Extract the [x, y] coordinate from the center of the cell holding the provided text.  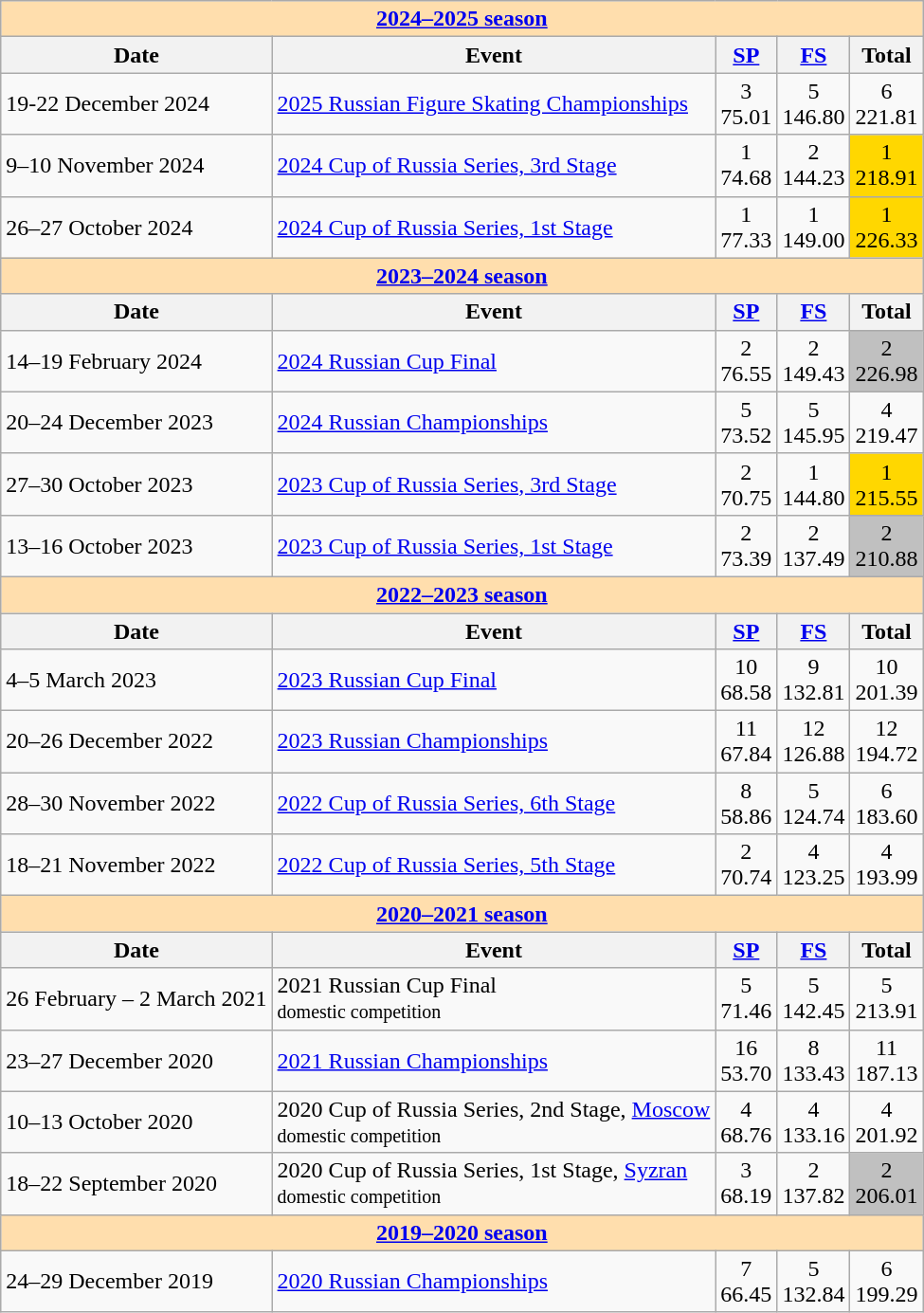
2 73.39 [747, 546]
3 68.19 [747, 1183]
18–22 September 2020 [136, 1183]
8 58.86 [747, 804]
1 218.91 [887, 165]
2019–2020 season [462, 1232]
2020–2021 season [462, 914]
2020 Cup of Russia Series, 2nd Stage, Moscow domestic competition [494, 1122]
27–30 October 2023 [136, 483]
4 123.25 [813, 865]
14–19 February 2024 [136, 360]
5 132.84 [813, 1282]
2 70.74 [747, 865]
1 215.55 [887, 483]
6 221.81 [887, 104]
1 74.68 [747, 165]
10 68.58 [747, 681]
8 133.43 [813, 1060]
2023 Russian Cup Final [494, 681]
2022 Cup of Russia Series, 5th Stage [494, 865]
1 149.00 [813, 228]
6 183.60 [887, 804]
16 53.70 [747, 1060]
26 February – 2 March 2021 [136, 999]
2020 Cup of Russia Series, 1st Stage, Syzran domestic competition [494, 1183]
5 213.91 [887, 999]
20–24 December 2023 [136, 423]
1 77.33 [747, 228]
5 142.45 [813, 999]
2024 Cup of Russia Series, 3rd Stage [494, 165]
10 201.39 [887, 681]
2024–2025 season [462, 19]
5 73.52 [747, 423]
4 68.76 [747, 1122]
4 201.92 [887, 1122]
5 71.46 [747, 999]
2 210.88 [887, 546]
6 199.29 [887, 1282]
9–10 November 2024 [136, 165]
2 206.01 [887, 1183]
4 133.16 [813, 1122]
9 132.81 [813, 681]
1 144.80 [813, 483]
20–26 December 2022 [136, 741]
12 126.88 [813, 741]
1 226.33 [887, 228]
2 226.98 [887, 360]
4 193.99 [887, 865]
11 67.84 [747, 741]
2022–2023 season [462, 594]
2020 Russian Championships [494, 1282]
2 144.23 [813, 165]
23–27 December 2020 [136, 1060]
10–13 October 2020 [136, 1122]
3 75.01 [747, 104]
2024 Russian Cup Final [494, 360]
2021 Russian Cup Final domestic competition [494, 999]
2 137.82 [813, 1183]
7 66.45 [747, 1282]
2023 Cup of Russia Series, 1st Stage [494, 546]
18–21 November 2022 [136, 865]
2022 Cup of Russia Series, 6th Stage [494, 804]
2 76.55 [747, 360]
26–27 October 2024 [136, 228]
4–5 March 2023 [136, 681]
2024 Russian Championships [494, 423]
2 70.75 [747, 483]
5 124.74 [813, 804]
24–29 December 2019 [136, 1282]
2023–2024 season [462, 276]
5 145.95 [813, 423]
2 149.43 [813, 360]
2023 Cup of Russia Series, 3rd Stage [494, 483]
2023 Russian Championships [494, 741]
2 137.49 [813, 546]
2024 Cup of Russia Series, 1st Stage [494, 228]
4 219.47 [887, 423]
5 146.80 [813, 104]
2025 Russian Figure Skating Championships [494, 104]
28–30 November 2022 [136, 804]
11 187.13 [887, 1060]
19-22 December 2024 [136, 104]
12 194.72 [887, 741]
2021 Russian Championships [494, 1060]
13–16 October 2023 [136, 546]
